Return the (x, y) coordinate for the center point of the cell that contains the specified text.  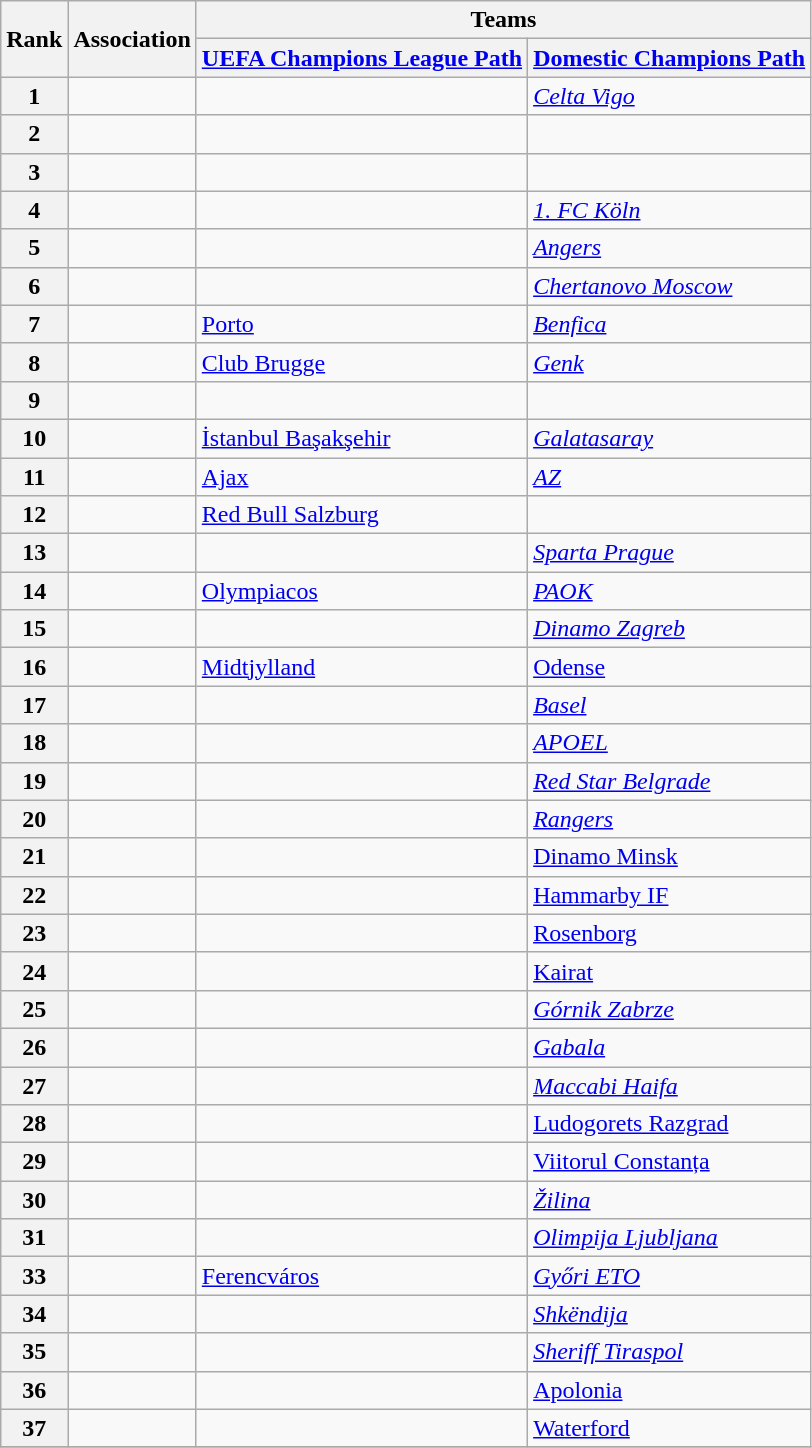
Žilina (670, 1200)
23 (34, 933)
Genk (670, 362)
37 (34, 1428)
10 (34, 438)
Rank (34, 39)
Ajax (362, 477)
Angers (670, 248)
17 (34, 705)
Hammarby IF (670, 895)
12 (34, 515)
11 (34, 477)
Rosenborg (670, 933)
Celta Vigo (670, 96)
Olimpija Ljubljana (670, 1238)
Ludogorets Razgrad (670, 1124)
Teams (503, 20)
Viitorul Constanța (670, 1162)
Waterford (670, 1428)
Ferencváros (362, 1276)
21 (34, 857)
19 (34, 781)
UEFA Champions League Path (362, 58)
22 (34, 895)
Domestic Champions Path (670, 58)
35 (34, 1352)
Galatasaray (670, 438)
7 (34, 324)
34 (34, 1314)
AZ (670, 477)
Sheriff Tiraspol (670, 1352)
1. FC Köln (670, 210)
13 (34, 553)
14 (34, 591)
Red Bull Salzburg (362, 515)
Gabala (670, 1047)
Rangers (670, 819)
Sparta Prague (670, 553)
Maccabi Haifa (670, 1085)
6 (34, 286)
Porto (362, 324)
25 (34, 1009)
2 (34, 134)
Odense (670, 667)
30 (34, 1200)
16 (34, 667)
Győri ETO (670, 1276)
31 (34, 1238)
4 (34, 210)
36 (34, 1390)
PAOK (670, 591)
24 (34, 971)
Dinamo Zagreb (670, 629)
Dinamo Minsk (670, 857)
3 (34, 172)
Club Brugge (362, 362)
Basel (670, 705)
İstanbul Başakşehir (362, 438)
1 (34, 96)
9 (34, 400)
20 (34, 819)
Shkëndija (670, 1314)
33 (34, 1276)
28 (34, 1124)
5 (34, 248)
26 (34, 1047)
Chertanovo Moscow (670, 286)
Midtjylland (362, 667)
APOEL (670, 743)
Association (132, 39)
29 (34, 1162)
8 (34, 362)
15 (34, 629)
Apolonia (670, 1390)
Olympiacos (362, 591)
Benfica (670, 324)
Red Star Belgrade (670, 781)
27 (34, 1085)
Kairat (670, 971)
Górnik Zabrze (670, 1009)
18 (34, 743)
